Extract the (X, Y) coordinate from the center of the cell holding the provided text.  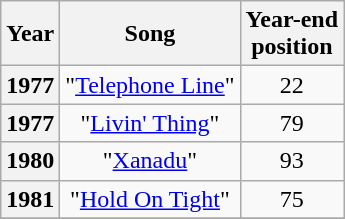
Song (150, 34)
Year-endposition (292, 34)
"Xanadu" (150, 161)
75 (292, 199)
Year (30, 34)
79 (292, 123)
"Hold On Tight" (150, 199)
22 (292, 85)
1980 (30, 161)
1981 (30, 199)
"Telephone Line" (150, 85)
"Livin' Thing" (150, 123)
93 (292, 161)
